Detect which cell encompasses the target text, then output its [X, Y] center coordinate. 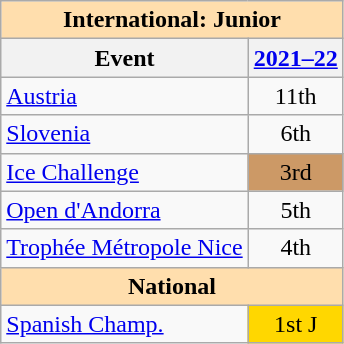
Austria [124, 96]
Spanish Champ. [124, 324]
5th [296, 210]
11th [296, 96]
Open d'Andorra [124, 210]
1st J [296, 324]
2021–22 [296, 58]
International: Junior [172, 20]
Event [124, 58]
6th [296, 134]
National [172, 286]
Slovenia [124, 134]
Ice Challenge [124, 172]
Trophée Métropole Nice [124, 248]
4th [296, 248]
3rd [296, 172]
